Capture the cell that displays the provided text and extract its [x, y] central coordinate. 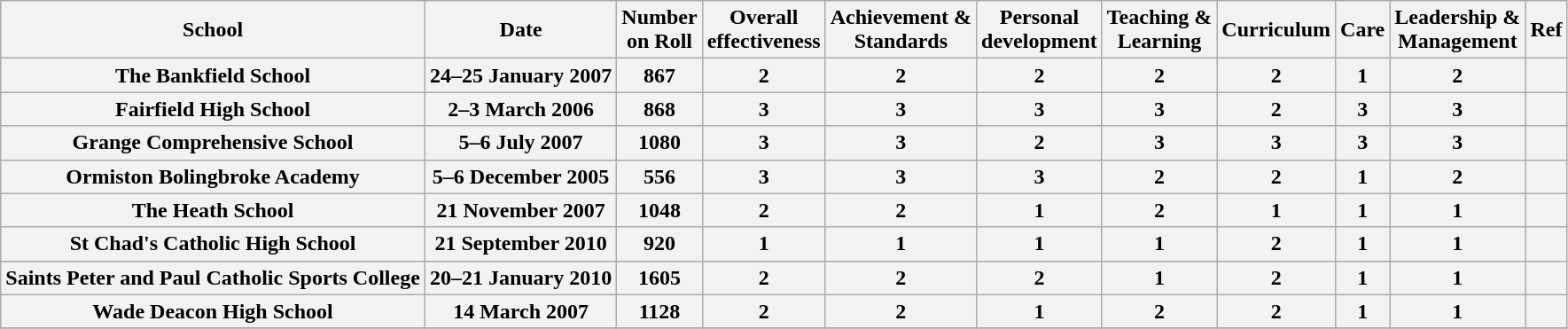
Grange Comprehensive School [213, 143]
920 [659, 244]
2–3 March 2006 [520, 109]
Overalleffectiveness [764, 30]
5–6 July 2007 [520, 143]
21 November 2007 [520, 210]
1605 [659, 278]
School [213, 30]
Fairfield High School [213, 109]
1080 [659, 143]
Curriculum [1276, 30]
1128 [659, 311]
Teaching &Learning [1159, 30]
Ormiston Bolingbroke Academy [213, 176]
Ref [1546, 30]
21 September 2010 [520, 244]
Number on Roll [659, 30]
14 March 2007 [520, 311]
Leadership &Management [1457, 30]
867 [659, 75]
Saints Peter and Paul Catholic Sports College [213, 278]
556 [659, 176]
St Chad's Catholic High School [213, 244]
1048 [659, 210]
The Bankfield School [213, 75]
Care [1363, 30]
Date [520, 30]
868 [659, 109]
Wade Deacon High School [213, 311]
5–6 December 2005 [520, 176]
Achievement &Standards [901, 30]
20–21 January 2010 [520, 278]
Personaldevelopment [1040, 30]
24–25 January 2007 [520, 75]
The Heath School [213, 210]
